Output the (x, y) coordinate of the center of the cell containing the given text.  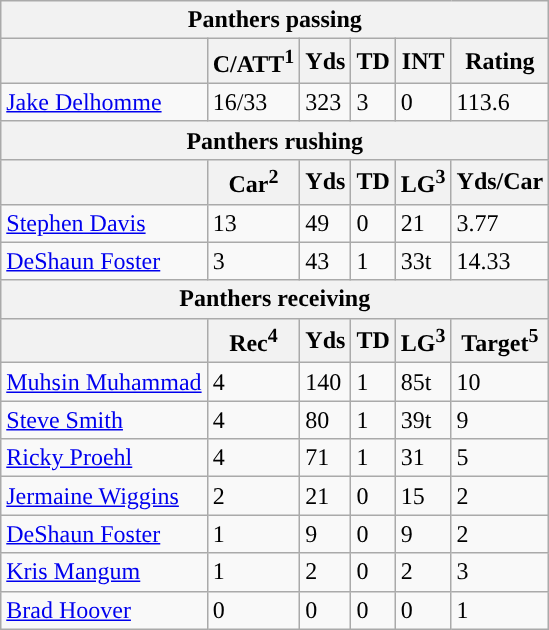
5 (500, 458)
Yds/Car (500, 182)
Rec4 (254, 340)
10 (500, 382)
39t (423, 420)
31 (423, 458)
16/33 (254, 102)
Target5 (500, 340)
Car2 (254, 182)
80 (326, 420)
Kris Mangum (104, 572)
Jermaine Wiggins (104, 496)
Panthers rushing (275, 140)
Stephen Davis (104, 223)
113.6 (500, 102)
Panthers passing (275, 20)
140 (326, 382)
85t (423, 382)
33t (423, 261)
Jake Delhomme (104, 102)
14.33 (500, 261)
Rating (500, 62)
3.77 (500, 223)
15 (423, 496)
Steve Smith (104, 420)
Muhsin Muhammad (104, 382)
Ricky Proehl (104, 458)
C/ATT1 (254, 62)
49 (326, 223)
Panthers receiving (275, 299)
43 (326, 261)
INT (423, 62)
Brad Hoover (104, 610)
71 (326, 458)
13 (254, 223)
323 (326, 102)
